Provide the [x, y] coordinate of the cell's center where the given text is located.  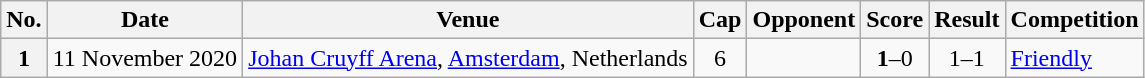
6 [720, 58]
1–0 [895, 58]
1 [24, 58]
No. [24, 20]
Opponent [804, 20]
Cap [720, 20]
Result [967, 20]
11 November 2020 [144, 58]
Johan Cruyff Arena, Amsterdam, Netherlands [468, 58]
Date [144, 20]
Friendly [1074, 58]
Venue [468, 20]
Competition [1074, 20]
Score [895, 20]
1–1 [967, 58]
